Locate the cell with the specified text and output its [x, y] center coordinate. 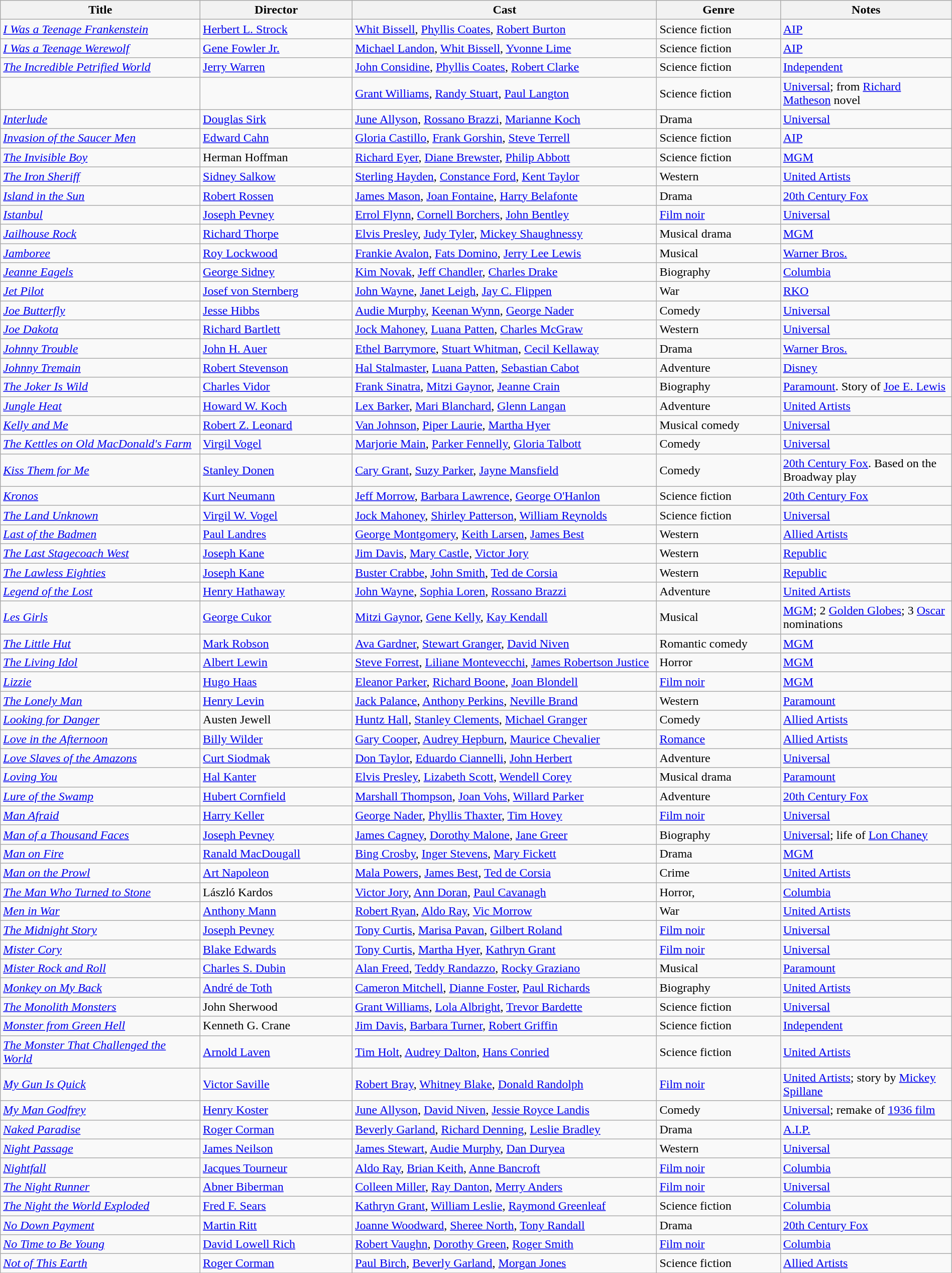
László Kardos [276, 892]
Jack Palance, Anthony Perkins, Neville Brand [505, 701]
Hugo Haas [276, 682]
Jailhouse Rock [100, 234]
Mala Powers, James Best, Ted de Corsia [505, 873]
Cameron Mitchell, Dianne Foster, Paul Richards [505, 988]
Steve Forrest, Liliane Montevecchi, James Robertson Justice [505, 663]
Man of a Thousand Faces [100, 834]
Mitzi Gaynor, Gene Kelly, Kay Kendall [505, 618]
Universal; from Richard Matheson novel [866, 93]
Paramount. Story of Joe E. Lewis [866, 387]
Henry Hathaway [276, 592]
Tim Holt, Audrey Dalton, Hans Conried [505, 1052]
Hal Kanter [276, 777]
20th Century Fox. Based on the Broadway play [866, 470]
Jock Mahoney, Luana Patten, Charles McGraw [505, 330]
Jungle Heat [100, 406]
Johnny Trouble [100, 349]
Last of the Badmen [100, 534]
The Night Runner [100, 1187]
Men in War [100, 911]
The Kettles on Old MacDonald's Farm [100, 444]
Victor Saville [276, 1084]
Billy Wilder [276, 739]
Virgil W. Vogel [276, 515]
My Gun Is Quick [100, 1084]
Henry Koster [276, 1110]
Tony Curtis, Martha Hyer, Kathryn Grant [505, 949]
Richard Thorpe [276, 234]
John Wayne, Janet Leigh, Jay C. Flippen [505, 291]
Cary Grant, Suzy Parker, Jayne Mansfield [505, 470]
The Little Hut [100, 644]
Paul Birch, Beverly Garland, Morgan Jones [505, 1263]
June Allyson, David Niven, Jessie Royce Landis [505, 1110]
Edward Cahn [276, 138]
Genre [719, 10]
Kelly and Me [100, 425]
Ethel Barrymore, Stuart Whitman, Cecil Kellaway [505, 349]
Virgil Vogel [276, 444]
MGM; 2 Golden Globes; 3 Oscar nominations [866, 618]
RKO [866, 291]
Jeanne Eagels [100, 272]
John Sherwood [276, 1007]
Invasion of the Saucer Men [100, 138]
Roy Lockwood [276, 253]
Kathryn Grant, William Leslie, Raymond Greenleaf [505, 1206]
Loving You [100, 777]
Robert Ryan, Aldo Ray, Vic Morrow [505, 911]
Lure of the Swamp [100, 796]
Looking for Danger [100, 720]
Howard W. Koch [276, 406]
Jim Davis, Barbara Turner, Robert Griffin [505, 1026]
Grant Williams, Lola Albright, Trevor Bardette [505, 1007]
The Midnight Story [100, 930]
No Down Payment [100, 1225]
Richard Bartlett [276, 330]
Universal; remake of 1936 film [866, 1110]
Cast [505, 10]
John Wayne, Sophia Loren, Rossano Brazzi [505, 592]
Paul Landres [276, 534]
Jock Mahoney, Shirley Patterson, William Reynolds [505, 515]
James Neilson [276, 1148]
Fred F. Sears [276, 1206]
The Land Unknown [100, 515]
Istanbul [100, 215]
Herbert L. Strock [276, 29]
Sidney Salkow [276, 176]
Charles S. Dubin [276, 969]
No Time to Be Young [100, 1244]
Romantic comedy [719, 644]
Tony Curtis, Marisa Pavan, Gilbert Roland [505, 930]
Hubert Cornfield [276, 796]
The Monster That Challenged the World [100, 1052]
Richard Eyer, Diane Brewster, Philip Abbott [505, 157]
Man on Fire [100, 854]
John Considine, Phyllis Coates, Robert Clarke [505, 67]
The Joker Is Wild [100, 387]
Alan Freed, Teddy Randazzo, Rocky Graziano [505, 969]
Kurt Neumann [276, 496]
Gene Fowler Jr. [276, 48]
The Last Stagecoach West [100, 553]
Musical comedy [719, 425]
James Stewart, Audie Murphy, Dan Duryea [505, 1148]
Robert Rossen [276, 195]
Sterling Hayden, Constance Ford, Kent Taylor [505, 176]
Kim Novak, Jeff Chandler, Charles Drake [505, 272]
Buster Crabbe, John Smith, Ted de Corsia [505, 572]
Ava Gardner, Stewart Granger, David Niven [505, 644]
Anthony Mann [276, 911]
Lex Barker, Mari Blanchard, Glenn Langan [505, 406]
Nightfall [100, 1168]
Jet Pilot [100, 291]
Gloria Castillo, Frank Gorshin, Steve Terrell [505, 138]
Curt Siodmak [276, 758]
Austen Jewell [276, 720]
Monkey on My Back [100, 988]
Not of This Earth [100, 1263]
Gary Cooper, Audrey Hepburn, Maurice Chevalier [505, 739]
Love Slaves of the Amazons [100, 758]
Michael Landon, Whit Bissell, Yvonne Lime [505, 48]
Johnny Tremain [100, 368]
Huntz Hall, Stanley Clements, Michael Granger [505, 720]
June Allyson, Rossano Brazzi, Marianne Koch [505, 119]
Audie Murphy, Keenan Wynn, George Nader [505, 310]
Art Napoleon [276, 873]
Bing Crosby, Inger Stevens, Mary Fickett [505, 854]
Robert Z. Leonard [276, 425]
Harry Keller [276, 815]
John H. Auer [276, 349]
Hal Stalmaster, Luana Patten, Sebastian Cabot [505, 368]
George Cukor [276, 618]
Whit Bissell, Phyllis Coates, Robert Burton [505, 29]
George Nader, Phyllis Thaxter, Tim Hovey [505, 815]
Josef von Sternberg [276, 291]
James Mason, Joan Fontaine, Harry Belafonte [505, 195]
Jeff Morrow, Barbara Lawrence, George O'Hanlon [505, 496]
Martin Ritt [276, 1225]
Robert Stevenson [276, 368]
Mister Rock and Roll [100, 969]
André de Toth [276, 988]
Monster from Green Hell [100, 1026]
Beverly Garland, Richard Denning, Leslie Bradley [505, 1129]
Henry Levin [276, 701]
Les Girls [100, 618]
Director [276, 10]
My Man Godfrey [100, 1110]
Legend of the Lost [100, 592]
Joe Butterfly [100, 310]
Horror [719, 663]
Notes [866, 10]
Mark Robson [276, 644]
Van Johnson, Piper Laurie, Martha Hyer [505, 425]
Charles Vidor [276, 387]
The Lonely Man [100, 701]
Victor Jory, Ann Doran, Paul Cavanagh [505, 892]
Kiss Them for Me [100, 470]
The Invisible Boy [100, 157]
Universal; life of Lon Chaney [866, 834]
Stanley Donen [276, 470]
Jerry Warren [276, 67]
Title [100, 10]
Joe Dakota [100, 330]
Interlude [100, 119]
David Lowell Rich [276, 1244]
Man Afraid [100, 815]
Mister Cory [100, 949]
Douglas Sirk [276, 119]
Frankie Avalon, Fats Domino, Jerry Lee Lewis [505, 253]
Disney [866, 368]
Naked Paradise [100, 1129]
Elvis Presley, Lizabeth Scott, Wendell Corey [505, 777]
Man on the Prowl [100, 873]
Crime [719, 873]
Abner Biberman [276, 1187]
Love in the Afternoon [100, 739]
Joanne Woodward, Sheree North, Tony Randall [505, 1225]
The Man Who Turned to Stone [100, 892]
The Lawless Eighties [100, 572]
Herman Hoffman [276, 157]
Island in the Sun [100, 195]
Robert Vaughn, Dorothy Green, Roger Smith [505, 1244]
Robert Bray, Whitney Blake, Donald Randolph [505, 1084]
Jamboree [100, 253]
Marshall Thompson, Joan Vohs, Willard Parker [505, 796]
Blake Edwards [276, 949]
Eleanor Parker, Richard Boone, Joan Blondell [505, 682]
A.I.P. [866, 1129]
George Montgomery, Keith Larsen, James Best [505, 534]
The Monolith Monsters [100, 1007]
The Night the World Exploded [100, 1206]
Kenneth G. Crane [276, 1026]
Grant Williams, Randy Stuart, Paul Langton [505, 93]
Kronos [100, 496]
Albert Lewin [276, 663]
Ranald MacDougall [276, 854]
The Living Idol [100, 663]
The Incredible Petrified World [100, 67]
Jesse Hibbs [276, 310]
Errol Flynn, Cornell Borchers, John Bentley [505, 215]
United Artists; story by Mickey Spillane [866, 1084]
Jim Davis, Mary Castle, Victor Jory [505, 553]
Colleen Miller, Ray Danton, Merry Anders [505, 1187]
George Sidney [276, 272]
James Cagney, Dorothy Malone, Jane Greer [505, 834]
I Was a Teenage Frankenstein [100, 29]
I Was a Teenage Werewolf [100, 48]
Aldo Ray, Brian Keith, Anne Bancroft [505, 1168]
Frank Sinatra, Mitzi Gaynor, Jeanne Crain [505, 387]
The Iron Sheriff [100, 176]
Horror, [719, 892]
Elvis Presley, Judy Tyler, Mickey Shaughnessy [505, 234]
Romance [719, 739]
Don Taylor, Eduardo Ciannelli, John Herbert [505, 758]
Jacques Tourneur [276, 1168]
Night Passage [100, 1148]
Marjorie Main, Parker Fennelly, Gloria Talbott [505, 444]
Lizzie [100, 682]
Arnold Laven [276, 1052]
